Capture the cell that displays the provided text and extract its (x, y) central coordinate. 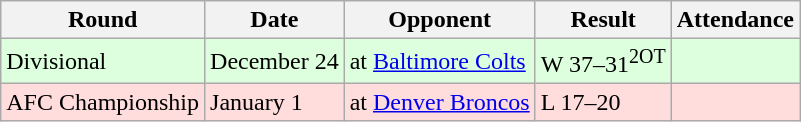
W 37–312OT (603, 62)
January 1 (275, 102)
at Baltimore Colts (440, 62)
L 17–20 (603, 102)
AFC Championship (103, 102)
Round (103, 20)
Date (275, 20)
at Denver Broncos (440, 102)
Divisional (103, 62)
Opponent (440, 20)
Result (603, 20)
Attendance (735, 20)
December 24 (275, 62)
